Scan for the cell matching the given text and deliver its (x, y) coordinate at center. 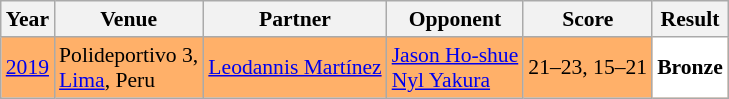
Result (690, 19)
Jason Ho-shue Nyl Yakura (456, 68)
Polideportivo 3,Lima, Peru (128, 68)
2019 (28, 68)
21–23, 15–21 (588, 68)
Opponent (456, 19)
Leodannis Martínez (294, 68)
Venue (128, 19)
Year (28, 19)
Partner (294, 19)
Score (588, 19)
Bronze (690, 68)
